Capture the cell that displays the provided text and extract its [X, Y] central coordinate. 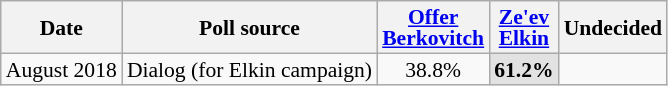
Ze'evElkin [524, 27]
38.8% [433, 68]
OfferBerkovitch [433, 27]
Poll source [250, 27]
Undecided [613, 27]
61.2% [524, 68]
Date [62, 27]
Dialog (for Elkin campaign) [250, 68]
August 2018 [62, 68]
